Output the (X, Y) coordinate of the center of the cell containing the given text.  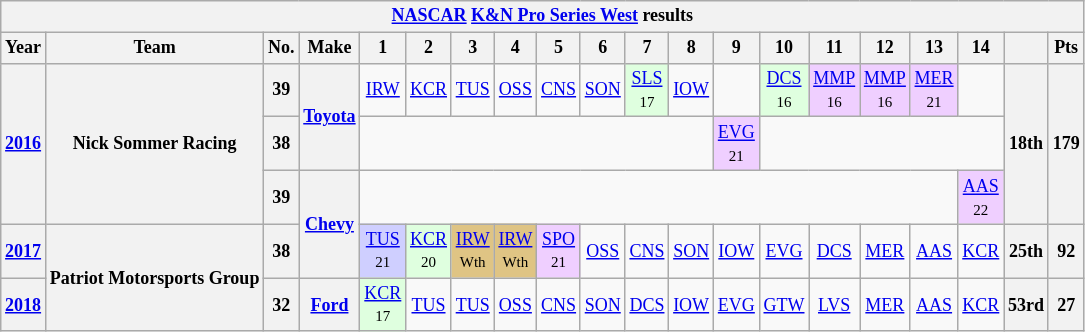
Chevy (330, 224)
Pts (1066, 48)
6 (602, 48)
2016 (24, 144)
3 (472, 48)
KCR20 (429, 251)
EVG21 (736, 144)
AAS22 (981, 197)
53rd (1026, 305)
LVS (834, 305)
2017 (24, 251)
13 (934, 48)
18th (1026, 144)
92 (1066, 251)
MER21 (934, 90)
SLS17 (647, 90)
8 (692, 48)
Nick Sommer Racing (154, 144)
DCS16 (784, 90)
14 (981, 48)
9 (736, 48)
10 (784, 48)
NASCAR K&N Pro Series West results (542, 16)
12 (886, 48)
GTW (784, 305)
Team (154, 48)
11 (834, 48)
1 (383, 48)
27 (1066, 305)
Make (330, 48)
Toyota (330, 116)
7 (647, 48)
5 (559, 48)
TUS21 (383, 251)
2 (429, 48)
179 (1066, 144)
Year (24, 48)
25th (1026, 251)
Ford (330, 305)
SPO21 (559, 251)
KCR17 (383, 305)
Patriot Motorsports Group (154, 278)
2018 (24, 305)
4 (516, 48)
No. (282, 48)
IRW (383, 90)
32 (282, 305)
